Detect which cell encompasses the target text, then output its (x, y) center coordinate. 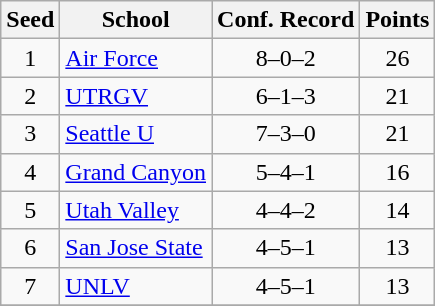
26 (398, 58)
1 (30, 58)
Seed (30, 20)
7 (30, 286)
4 (30, 172)
School (136, 20)
Utah Valley (136, 210)
7–3–0 (286, 134)
16 (398, 172)
6 (30, 248)
5 (30, 210)
6–1–3 (286, 96)
UTRGV (136, 96)
4–4–2 (286, 210)
UNLV (136, 286)
San Jose State (136, 248)
Air Force (136, 58)
2 (30, 96)
14 (398, 210)
Seattle U (136, 134)
Points (398, 20)
Grand Canyon (136, 172)
8–0–2 (286, 58)
3 (30, 134)
Conf. Record (286, 20)
5–4–1 (286, 172)
